Provide the (x, y) coordinate of the cell's center where the given text is located.  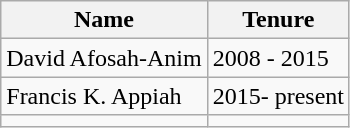
Name (104, 20)
Tenure (278, 20)
Francis K. Appiah (104, 96)
2008 - 2015 (278, 58)
David Afosah-Anim (104, 58)
2015- present (278, 96)
